Return (x, y) of the center of cell containing provided text 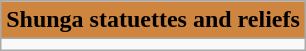
Shunga statuettes and reliefs (154, 20)
